Provide the [x, y] coordinate of the cell's center where the given text is located.  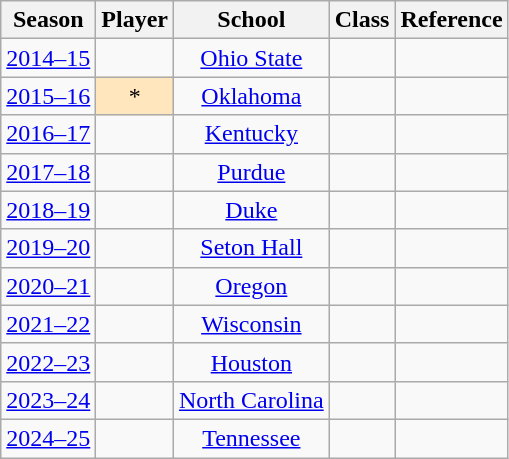
2015–16 [48, 96]
North Carolina [252, 400]
2024–25 [48, 438]
2016–17 [48, 134]
2017–18 [48, 172]
Reference [452, 20]
* [135, 96]
Oregon [252, 286]
Kentucky [252, 134]
Purdue [252, 172]
Player [135, 20]
2018–19 [48, 210]
Ohio State [252, 58]
2020–21 [48, 286]
2022–23 [48, 362]
2014–15 [48, 58]
Wisconsin [252, 324]
Duke [252, 210]
Season [48, 20]
Class [362, 20]
2023–24 [48, 400]
Houston [252, 362]
School [252, 20]
Oklahoma [252, 96]
2021–22 [48, 324]
Tennessee [252, 438]
2019–20 [48, 248]
Seton Hall [252, 248]
